Detect which cell encompasses the target text, then output its (x, y) center coordinate. 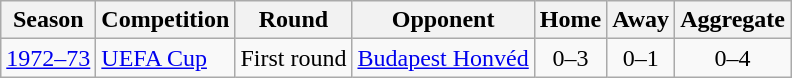
Opponent (443, 20)
Competition (166, 20)
Budapest Honvéd (443, 58)
1972–73 (48, 58)
Home (570, 20)
Aggregate (733, 20)
Round (294, 20)
Away (641, 20)
0–3 (570, 58)
Season (48, 20)
UEFA Cup (166, 58)
0–4 (733, 58)
0–1 (641, 58)
First round (294, 58)
